Detect which cell encompasses the target text, then output its (X, Y) center coordinate. 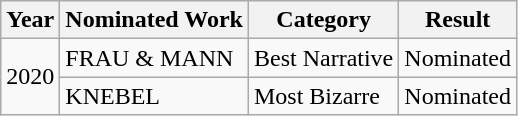
2020 (30, 77)
Most Bizarre (323, 96)
Year (30, 20)
Category (323, 20)
Nominated Work (154, 20)
Best Narrative (323, 58)
Result (458, 20)
FRAU & MANN (154, 58)
KNEBEL (154, 96)
